From the cell containing the given text, extract its center point as [X, Y] coordinate. 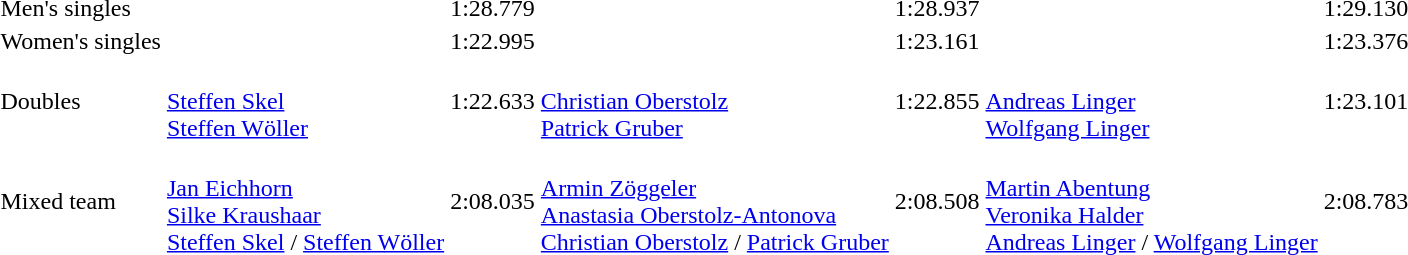
Andreas LingerWolfgang Linger [1152, 101]
1:23.161 [937, 41]
1:22.633 [493, 101]
1:22.855 [937, 101]
Christian OberstolzPatrick Gruber [714, 101]
Steffen SkelSteffen Wöller [305, 101]
1:22.995 [493, 41]
